Provide the (x, y) coordinate of the cell's center where the given text is located.  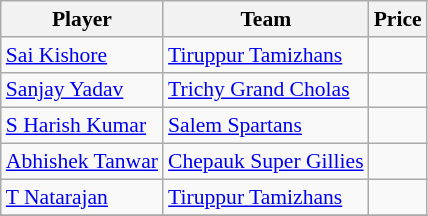
Sai Kishore (82, 55)
Trichy Grand Cholas (266, 90)
Chepauk Super Gillies (266, 162)
Player (82, 19)
Price (398, 19)
Salem Spartans (266, 126)
T Natarajan (82, 197)
Team (266, 19)
Abhishek Tanwar (82, 162)
S Harish Kumar (82, 126)
Sanjay Yadav (82, 90)
